For the text-containing cell, return its midpoint in (x, y) coordinate format. 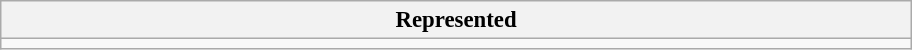
Represented (456, 20)
